Identify which cell holds the provided text, then report its (X, Y) central coordinate. 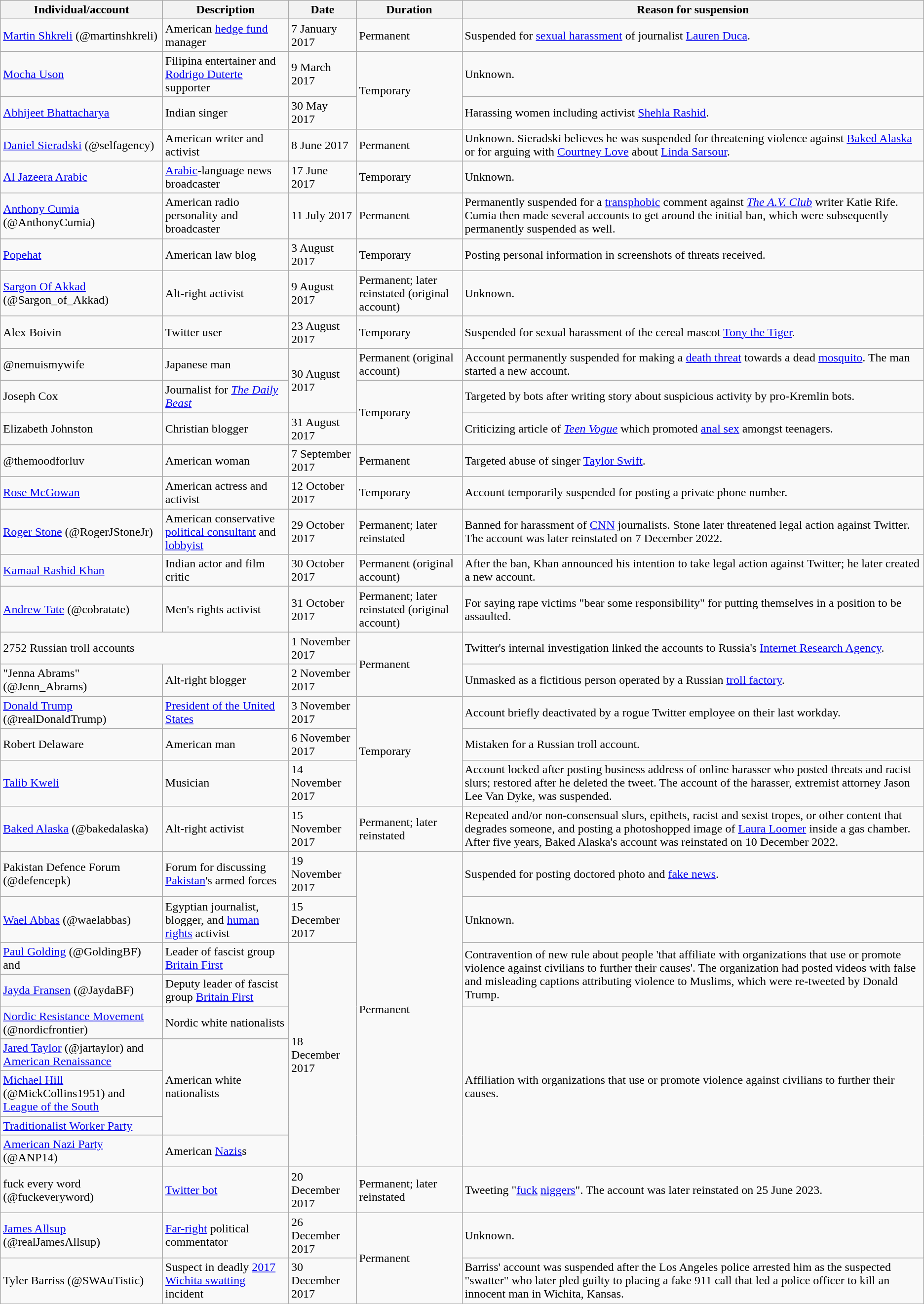
After the ban, Khan announced his intention to take legal action against Twitter; he later created a new account. (693, 571)
Martin Shkreli (@martinshkreli) (82, 36)
Rose McGowan (82, 493)
Jayda Fransen (@JaydaBF) (82, 990)
Al Jazeera Arabic (82, 177)
Robert Delaware (82, 745)
Abhijeet Bhattacharya (82, 113)
1 November 2017 (323, 648)
American hedge fund manager (225, 36)
Account permanently suspended for making a death threat towards a dead mosquito. The man started a new account. (693, 364)
American Nazi Party (@ANP14) (82, 1151)
Tweeting "fuck niggers". The account was later reinstated on 25 June 2023. (693, 1190)
Egyptian journalist, blogger, and human rights activist (225, 919)
Date (323, 10)
30 December 2017 (323, 1281)
For saying rape victims "bear some responsibility" for putting themselves in a position to be assaulted. (693, 609)
30 October 2017 (323, 571)
Targeted by bots after writing story about suspicious activity by pro-Kremlin bots. (693, 396)
Jared Taylor (@jartaylor) and American Renaissance (82, 1055)
Indian actor and film critic (225, 571)
Criticizing article of Teen Vogue which promoted anal sex amongst teenagers. (693, 429)
Talib Kweli (82, 783)
Forum for discussing Pakistan's armed forces (225, 874)
Suspect in deadly 2017 Wichita swatting incident (225, 1281)
Unmasked as a fictitious person operated by a Russian troll factory. (693, 680)
31 October 2017 (323, 609)
Anthony Cumia (@AnthonyCumia) (82, 216)
Account briefly deactivated by a rogue Twitter employee on their last workday. (693, 712)
Banned for harassment of CNN journalists. Stone later threatened legal action against Twitter. The account was later reinstated on 7 December 2022. (693, 532)
Baked Alaska (@bakedalaska) (82, 829)
Daniel Sieradski (@selfagency) (82, 145)
Filipina entertainer and Rodrigo Duterte supporter (225, 74)
19 November 2017 (323, 874)
Targeted abuse of singer Taylor Swift. (693, 461)
Unknown. Sieradski believes he was suspended for threatening violence against Baked Alaska or for arguing with Courtney Love about Linda Sarsour. (693, 145)
American conservative political consultant and lobbyist (225, 532)
American radio personality and broadcaster (225, 216)
Pakistan Defence Forum (@defencepk) (82, 874)
American law blog (225, 255)
Alex Boivin (82, 332)
3 November 2017 (323, 712)
Kamaal Rashid Khan (82, 571)
Suspended for sexual harassment of journalist Lauren Duca. (693, 36)
Elizabeth Johnston (82, 429)
Musician (225, 783)
"Jenna Abrams" (@Jenn_Abrams) (82, 680)
9 August 2017 (323, 293)
Mocha Uson (82, 74)
American woman (225, 461)
Popehat (82, 255)
Twitter user (225, 332)
@themoodforluv (82, 461)
Sargon Of Akkad (@Sargon_of_Akkad) (82, 293)
Leader of fascist group Britain First (225, 958)
Far-right political commentator (225, 1235)
12 October 2017 (323, 493)
Account temporarily suspended for posting a private phone number. (693, 493)
29 October 2017 (323, 532)
15 December 2017 (323, 919)
Suspended for posting doctored photo and fake news. (693, 874)
14 November 2017 (323, 783)
American white nationalists (225, 1087)
Nordic white nationalists (225, 1022)
President of the United States (225, 712)
3 August 2017 (323, 255)
Individual/account (82, 10)
2 November 2017 (323, 680)
James Allsup (@realJamesAllsup) (82, 1235)
23 August 2017 (323, 332)
20 December 2017 (323, 1190)
Paul Golding (@GoldingBF) and (82, 958)
Japanese man (225, 364)
Posting personal information in screenshots of threats received. (693, 255)
Andrew Tate (@cobratate) (82, 609)
Joseph Cox (82, 396)
Deputy leader of fascist group Britain First (225, 990)
Christian blogger (225, 429)
Journalist for The Daily Beast (225, 396)
Harassing women including activist Shehla Rashid. (693, 113)
6 November 2017 (323, 745)
@nemuismywife (82, 364)
Tyler Barriss (@SWAuTistic) (82, 1281)
Donald Trump (@realDonaldTrump) (82, 712)
Twitter's internal investigation linked the accounts to Russia's Internet Research Agency. (693, 648)
2752 Russian troll accounts (145, 648)
Traditionalist Worker Party (82, 1126)
Nordic Resistance Movement (@nordicfrontier) (82, 1022)
Twitter bot (225, 1190)
Men's rights activist (225, 609)
7 January 2017 (323, 36)
American writer and activist (225, 145)
26 December 2017 (323, 1235)
Roger Stone (@RogerJStoneJr) (82, 532)
Michael Hill (@MickCollins1951) and League of the South (82, 1094)
Reason for suspension (693, 10)
30 August 2017 (323, 380)
Suspended for sexual harassment of the cereal mascot Tony the Tiger. (693, 332)
Affiliation with organizations that use or promote violence against civilians to further their causes. (693, 1086)
Mistaken for a Russian troll account. (693, 745)
7 September 2017 (323, 461)
American man (225, 745)
Indian singer (225, 113)
17 June 2017 (323, 177)
9 March 2017 (323, 74)
Duration (409, 10)
Wael Abbas (@waelabbas) (82, 919)
Description (225, 10)
15 November 2017 (323, 829)
Alt-right blogger (225, 680)
31 August 2017 (323, 429)
18 December 2017 (323, 1055)
8 June 2017 (323, 145)
American actress and activist (225, 493)
Arabic-language news broadcaster (225, 177)
American Naziss (225, 1151)
fuck every word (@fuckeveryword) (82, 1190)
30 May 2017 (323, 113)
11 July 2017 (323, 216)
